Pinpoint the cell where the given text exists, returning its [X, Y] midpoint coordinate. 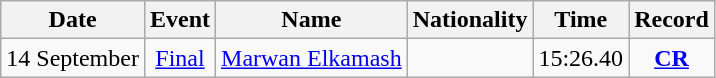
15:26.40 [581, 58]
Name [312, 20]
CR [672, 58]
Marwan Elkamash [312, 58]
Time [581, 20]
Final [180, 58]
Record [672, 20]
Nationality [470, 20]
Event [180, 20]
14 September [73, 58]
Date [73, 20]
